Determine the [x, y] coordinate at the center of the cell enclosing the given text.  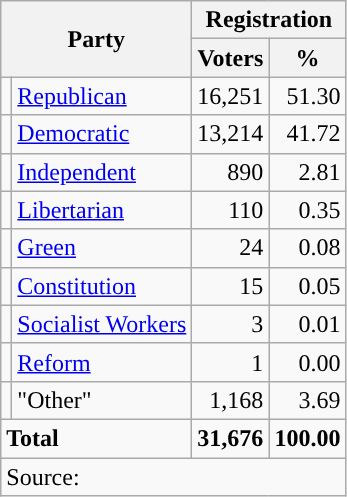
0.08 [308, 248]
Voters [230, 58]
Source: [174, 477]
Party [96, 39]
Libertarian [102, 210]
"Other" [102, 400]
Reform [102, 362]
0.35 [308, 210]
0.05 [308, 286]
0.00 [308, 362]
Republican [102, 96]
Constitution [102, 286]
31,676 [230, 438]
0.01 [308, 324]
51.30 [308, 96]
Democratic [102, 134]
3.69 [308, 400]
24 [230, 248]
890 [230, 172]
3 [230, 324]
15 [230, 286]
100.00 [308, 438]
Socialist Workers [102, 324]
16,251 [230, 96]
41.72 [308, 134]
1,168 [230, 400]
Registration [269, 20]
Green [102, 248]
13,214 [230, 134]
110 [230, 210]
2.81 [308, 172]
Total [96, 438]
% [308, 58]
1 [230, 362]
Independent [102, 172]
